Locate the cell with the specified text and output its [x, y] center coordinate. 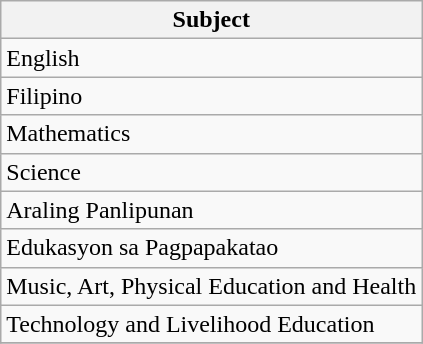
Technology and Livelihood Education [212, 324]
Araling Panlipunan [212, 210]
English [212, 58]
Edukasyon sa Pagpapakatao [212, 248]
Music, Art, Physical Education and Health [212, 286]
Subject [212, 20]
Mathematics [212, 134]
Science [212, 172]
Filipino [212, 96]
